Detect which cell encompasses the target text, then output its (X, Y) center coordinate. 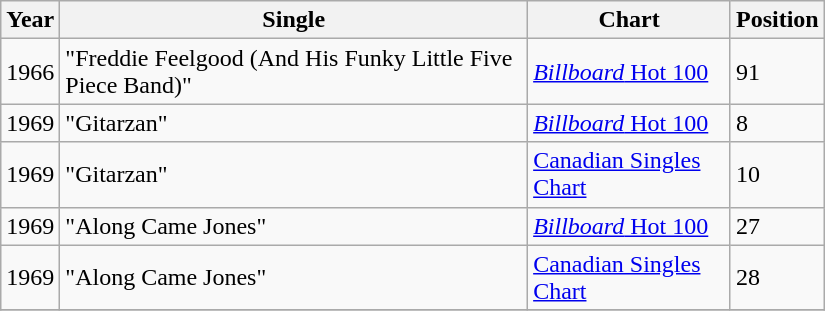
27 (777, 226)
91 (777, 72)
8 (777, 123)
28 (777, 278)
1966 (30, 72)
Position (777, 20)
Year (30, 20)
Chart (630, 20)
"Freddie Feelgood (And His Funky Little Five Piece Band)" (294, 72)
Single (294, 20)
10 (777, 174)
